For the text-containing cell, return its midpoint in (x, y) coordinate format. 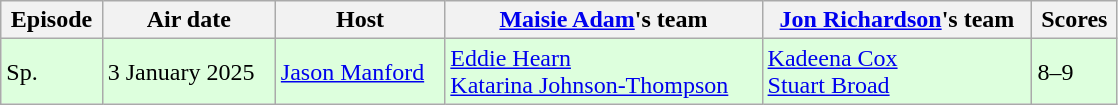
Air date (188, 20)
Maisie Adam's team (604, 20)
3 January 2025 (188, 72)
Kadeena CoxStuart Broad (897, 72)
Eddie HearnKatarina Johnson-Thompson (604, 72)
8–9 (1074, 72)
Jason Manford (360, 72)
Episode (52, 20)
Host (360, 20)
Jon Richardson's team (897, 20)
Sp. (52, 72)
Scores (1074, 20)
